Locate the cell with the specified text and output its (x, y) center coordinate. 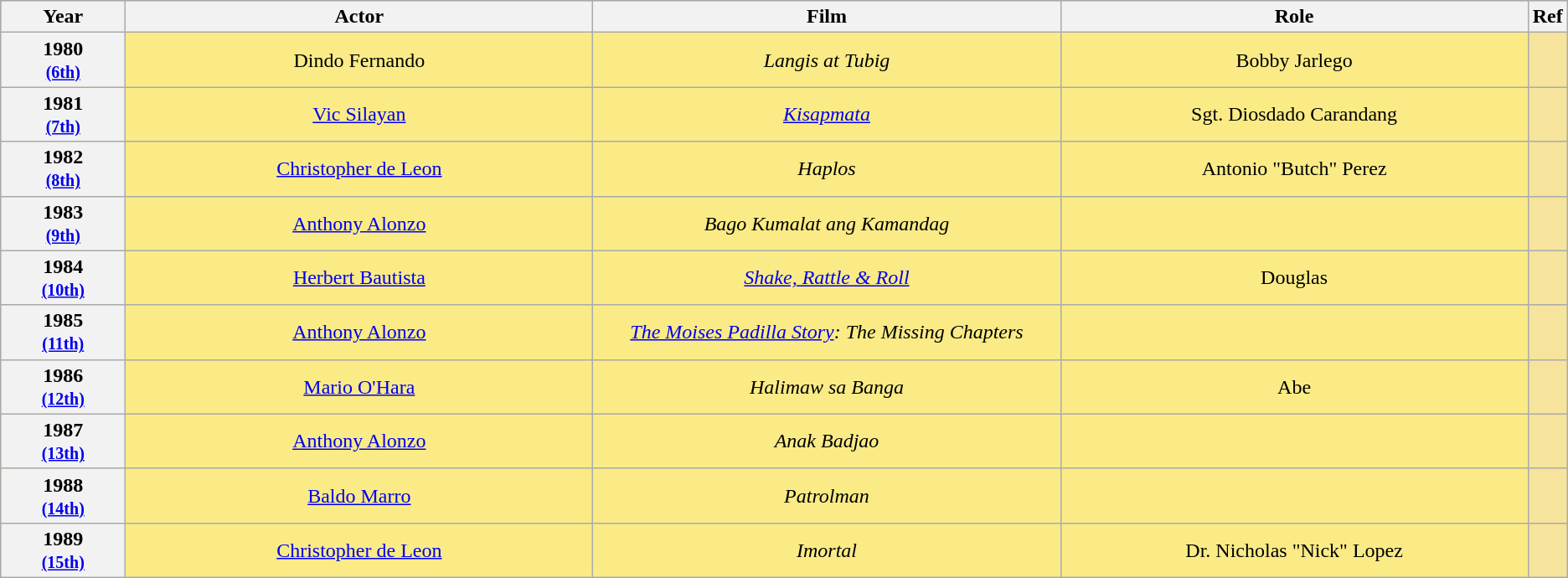
Role (1294, 17)
Shake, Rattle & Roll (827, 278)
Haplos (827, 169)
Dindo Fernando (359, 60)
Abe (1294, 387)
Vic Silayan (359, 114)
Baldo Marro (359, 496)
Year (64, 17)
1983 (9th) (64, 223)
Dr. Nicholas "Nick" Lopez (1294, 550)
1984 (10th) (64, 278)
Anak Badjao (827, 441)
Halimaw sa Banga (827, 387)
Kisapmata (827, 114)
Ref (1548, 17)
1982 (8th) (64, 169)
1985 (11th) (64, 332)
Langis at Tubig (827, 60)
1986 (12th) (64, 387)
1989 (15th) (64, 550)
1987 (13th) (64, 441)
Douglas (1294, 278)
1981 (7th) (64, 114)
The Moises Padilla Story: The Missing Chapters (827, 332)
Bobby Jarlego (1294, 60)
Actor (359, 17)
Mario O'Hara (359, 387)
Herbert Bautista (359, 278)
Patrolman (827, 496)
1980 (6th) (64, 60)
Imortal (827, 550)
1988 (14th) (64, 496)
Sgt. Diosdado Carandang (1294, 114)
Film (827, 17)
Antonio "Butch" Perez (1294, 169)
Bago Kumalat ang Kamandag (827, 223)
